Return the [x, y] coordinate for the center point of the cell that contains the specified text.  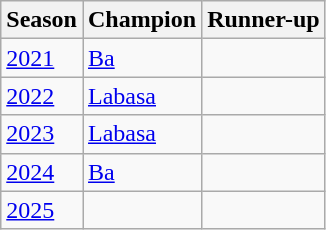
2025 [42, 210]
Season [42, 20]
2022 [42, 96]
2023 [42, 134]
Champion [142, 20]
Runner-up [264, 20]
2024 [42, 172]
2021 [42, 58]
